For the text-containing cell, return its midpoint in (x, y) coordinate format. 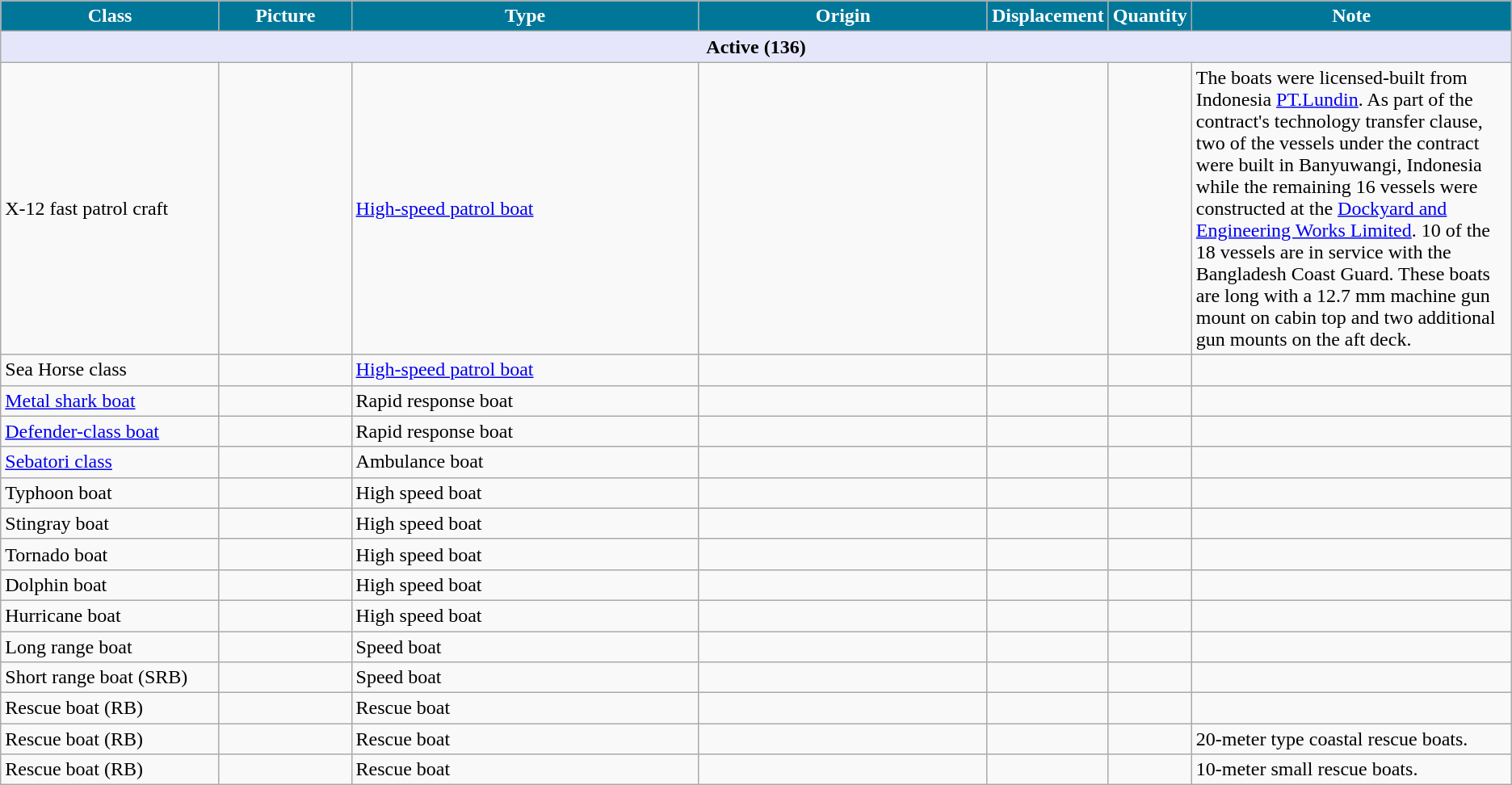
Origin (843, 16)
Sebatori class (110, 462)
10-meter small rescue boats. (1351, 770)
Displacement (1048, 16)
Typhoon boat (110, 493)
Sea Horse class (110, 370)
Short range boat (SRB) (110, 678)
Note (1351, 16)
Active (136) (756, 47)
Stingray boat (110, 523)
20-meter type coastal rescue boats. (1351, 739)
Metal shark boat (110, 401)
Picture (285, 16)
Dolphin boat (110, 585)
Quantity (1150, 16)
Tornado boat (110, 554)
Ambulance boat (525, 462)
Long range boat (110, 647)
Hurricane boat (110, 615)
Defender-class boat (110, 431)
Class (110, 16)
X-12 fast patrol craft (110, 208)
Type (525, 16)
